Detect which cell encompasses the target text, then output its [X, Y] center coordinate. 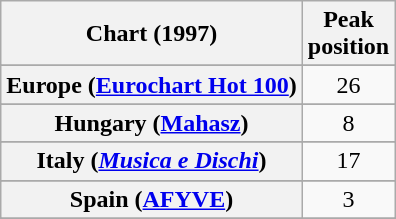
Italy (Musica e Dischi) [152, 161]
8 [348, 123]
Europe (Eurochart Hot 100) [152, 85]
3 [348, 199]
Peakposition [348, 34]
26 [348, 85]
17 [348, 161]
Spain (AFYVE) [152, 199]
Chart (1997) [152, 34]
Hungary (Mahasz) [152, 123]
